Detect which cell encompasses the target text, then output its [X, Y] center coordinate. 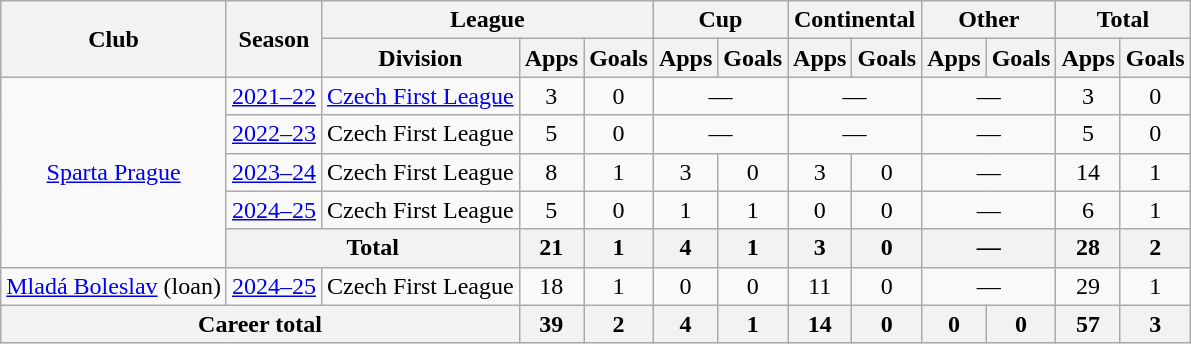
Continental [855, 20]
21 [551, 248]
Division [420, 58]
2023–24 [274, 172]
Mladá Boleslav (loan) [114, 286]
8 [551, 172]
League [487, 20]
28 [1088, 248]
Season [274, 39]
Sparta Prague [114, 172]
Career total [260, 324]
39 [551, 324]
6 [1088, 210]
18 [551, 286]
Club [114, 39]
2021–22 [274, 96]
11 [820, 286]
29 [1088, 286]
2022–23 [274, 134]
Cup [720, 20]
57 [1088, 324]
Other [989, 20]
